Locate the cell with the specified text and output its (X, Y) center coordinate. 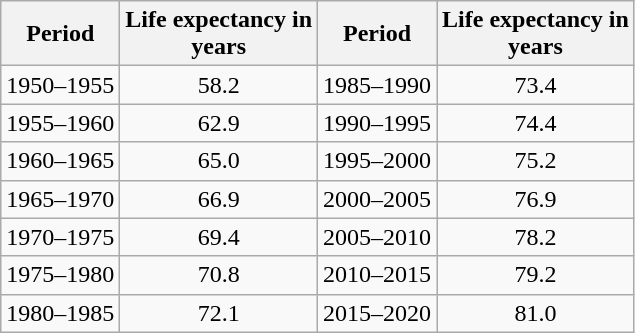
1955–1960 (60, 123)
1975–1980 (60, 275)
65.0 (219, 161)
1960–1965 (60, 161)
78.2 (536, 237)
74.4 (536, 123)
79.2 (536, 275)
66.9 (219, 199)
1970–1975 (60, 237)
62.9 (219, 123)
1950–1955 (60, 85)
2015–2020 (378, 313)
72.1 (219, 313)
70.8 (219, 275)
1985–1990 (378, 85)
81.0 (536, 313)
69.4 (219, 237)
1995–2000 (378, 161)
2000–2005 (378, 199)
76.9 (536, 199)
73.4 (536, 85)
2005–2010 (378, 237)
1990–1995 (378, 123)
58.2 (219, 85)
1965–1970 (60, 199)
2010–2015 (378, 275)
75.2 (536, 161)
1980–1985 (60, 313)
